Locate the cell with the specified text and output its [x, y] center coordinate. 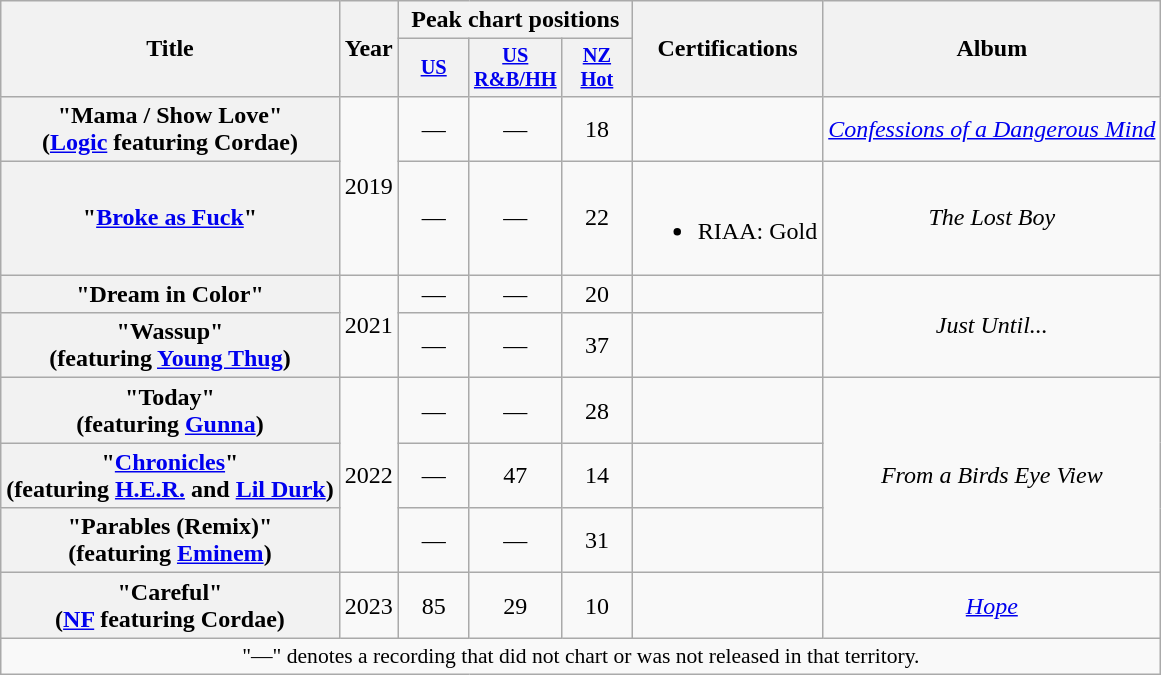
2022 [368, 476]
Just Until... [992, 326]
Peak chart positions [515, 20]
31 [596, 540]
10 [596, 606]
Year [368, 49]
RIAA: Gold [727, 218]
US [434, 68]
"Mama / Show Love"(Logic featuring Cordae) [170, 128]
The Lost Boy [992, 218]
"Dream in Color" [170, 294]
USR&B/HH [515, 68]
20 [596, 294]
Album [992, 49]
"Wassup"(featuring Young Thug) [170, 346]
"Careful"(NF featuring Cordae) [170, 606]
"Today"(featuring Gunna) [170, 410]
Hope [992, 606]
28 [596, 410]
14 [596, 476]
22 [596, 218]
18 [596, 128]
NZHot [596, 68]
"Broke as Fuck" [170, 218]
From a Birds Eye View [992, 476]
29 [515, 606]
Title [170, 49]
2021 [368, 326]
2023 [368, 606]
"Parables (Remix)"(featuring Eminem) [170, 540]
2019 [368, 185]
85 [434, 606]
"—" denotes a recording that did not chart or was not released in that territory. [581, 656]
Confessions of a Dangerous Mind [992, 128]
47 [515, 476]
37 [596, 346]
Certifications [727, 49]
"Chronicles"(featuring H.E.R. and Lil Durk) [170, 476]
